From the cell containing the given text, extract its center point as (X, Y) coordinate. 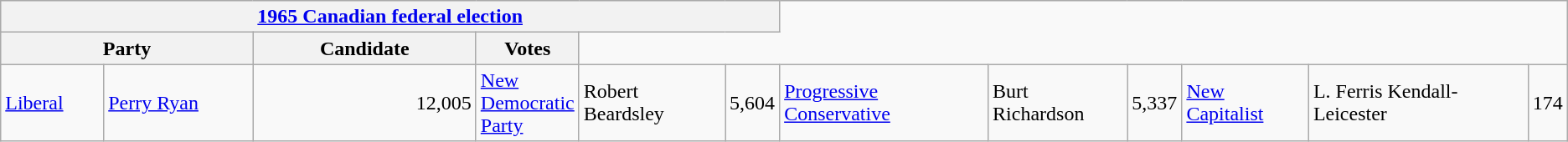
Perry Ryan (179, 103)
L. Ferris Kendall-Leicester (1418, 103)
1965 Canadian federal election (390, 17)
5,337 (1154, 103)
Burt Richardson (1058, 103)
Progressive Conservative (885, 103)
Votes (528, 48)
174 (1548, 103)
Candidate (364, 48)
New Capitalist (1245, 103)
Robert Beardsley (652, 103)
12,005 (364, 103)
5,604 (752, 103)
Liberal (52, 103)
New Democratic Party (528, 103)
Party (127, 48)
